Find where the given text appears and provide that cell's center as [X, Y] coordinate. 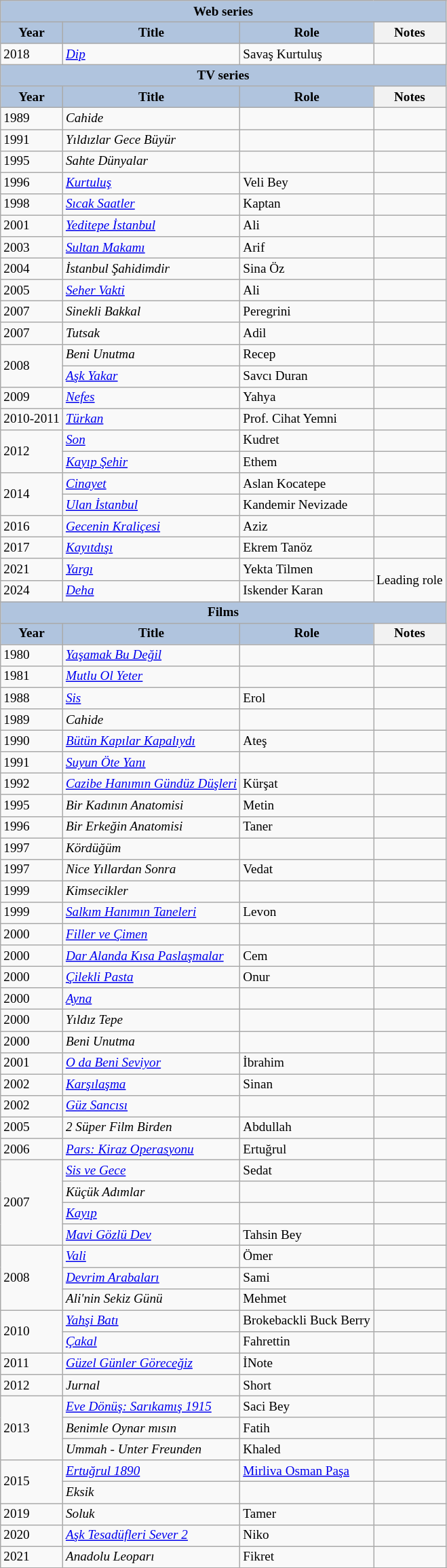
Eksik [151, 1493]
Sis ve Gece [151, 1170]
Films [223, 612]
Deha [151, 591]
Fatih [307, 1428]
Fikret [307, 1557]
Devrim Arabaları [151, 1278]
İstanbul Şahidimdir [151, 269]
2019 [32, 1514]
Suyun Öte Yanı [151, 763]
Vedat [307, 870]
Nefes [151, 398]
Arif [307, 248]
Web series [223, 12]
Savcı Duran [307, 376]
Yekta Tilmen [307, 569]
Kandemir Nevizade [307, 505]
Aşk Tesadüfleri Sever 2 [151, 1535]
Çilekli Pasta [151, 977]
Bir Erkeğin Anatomisi [151, 827]
2009 [32, 398]
2 Süper Film Birden [151, 1128]
1990 [32, 741]
Kurtuluş [151, 183]
Cinayet [151, 484]
Sultan Makamı [151, 248]
Onur [307, 977]
Ertuğrul [307, 1149]
Benimle Oynar mısın [151, 1428]
1998 [32, 204]
2010-2011 [32, 419]
1980 [32, 655]
2024 [32, 591]
Tamer [307, 1514]
Kayıp Şehir [151, 462]
Aslan Kocatepe [307, 484]
Türkan [151, 419]
Yıldızlar Gece Büyür [151, 140]
Kürşat [307, 784]
1988 [32, 698]
Bütün Kapılar Kapalıydı [151, 741]
Veli Bey [307, 183]
Yeditepe İstanbul [151, 226]
Sıcak Saatler [151, 204]
Sedat [307, 1170]
Kördüğüm [151, 849]
Khaled [307, 1449]
Ayna [151, 999]
Anadolu Leoparı [151, 1557]
Çakal [151, 1342]
İNote [307, 1364]
1992 [32, 784]
2006 [32, 1149]
Güz Sancısı [151, 1106]
Ertuğrul 1890 [151, 1471]
Sinan [307, 1085]
Brokebackli Buck Berry [307, 1321]
2004 [32, 269]
Metin [307, 805]
Kaptan [307, 204]
Sis [151, 698]
Aziz [307, 527]
TV series [223, 75]
Peregrini [307, 312]
Ulan İstanbul [151, 505]
2017 [32, 548]
Nice Yıllardan Sonra [151, 870]
Adil [307, 333]
Kayıtdışı [151, 548]
Yaşamak Bu Değil [151, 655]
2020 [32, 1535]
Fahrettin [307, 1342]
Bir Kadının Anatomisi [151, 805]
Levon [307, 913]
2018 [32, 54]
Soluk [151, 1514]
Ömer [307, 1257]
Prof. Cihat Yemni [307, 419]
Pars: Kiraz Operasyonu [151, 1149]
Cem [307, 956]
Tutsak [151, 333]
Jurnal [151, 1385]
Saci Bey [307, 1407]
Vali [151, 1257]
Dip [151, 54]
Ali'nin Sekiz Günü [151, 1299]
Karşılaşma [151, 1085]
Short [307, 1385]
Gecenin Kraliçesi [151, 527]
2016 [32, 527]
Iskender Karan [307, 591]
Kayıp [151, 1213]
Savaş Kurtuluş [307, 54]
Tahsin Bey [307, 1235]
Mehmet [307, 1299]
Ethem [307, 462]
1981 [32, 676]
Sina Öz [307, 269]
Aşk Yakar [151, 376]
Ateş [307, 741]
Erol [307, 698]
Dar Alanda Kısa Paslaşmalar [151, 956]
2015 [32, 1482]
Yahya [307, 398]
Sami [307, 1278]
Mutlu Ol Yeter [151, 676]
Yahşi Batı [151, 1321]
İbrahim [307, 1063]
O da Beni Seviyor [151, 1063]
Yıldız Tepe [151, 1020]
Kimsecikler [151, 892]
Ekrem Tanöz [307, 548]
2014 [32, 494]
Ummah - Unter Freunden [151, 1449]
Kudret [307, 440]
Eve Dönüş: Sarıkamış 1915 [151, 1407]
Abdullah [307, 1128]
Seher Vakti [151, 290]
Niko [307, 1535]
Filler ve Çimen [151, 934]
Leading role [410, 579]
2010 [32, 1331]
Mirliva Osman Paşa [307, 1471]
2011 [32, 1364]
Taner [307, 827]
Son [151, 440]
Mavi Gözlü Dev [151, 1235]
Güzel Günler Göreceğiz [151, 1364]
Sahte Dünyalar [151, 161]
2013 [32, 1428]
Salkım Hanımın Taneleri [151, 913]
Yargı [151, 569]
2003 [32, 248]
Cazibe Hanımın Gündüz Düşleri [151, 784]
Küçük Adımlar [151, 1192]
Sinekli Bakkal [151, 312]
Recep [307, 355]
